Detect which cell encompasses the target text, then output its (x, y) center coordinate. 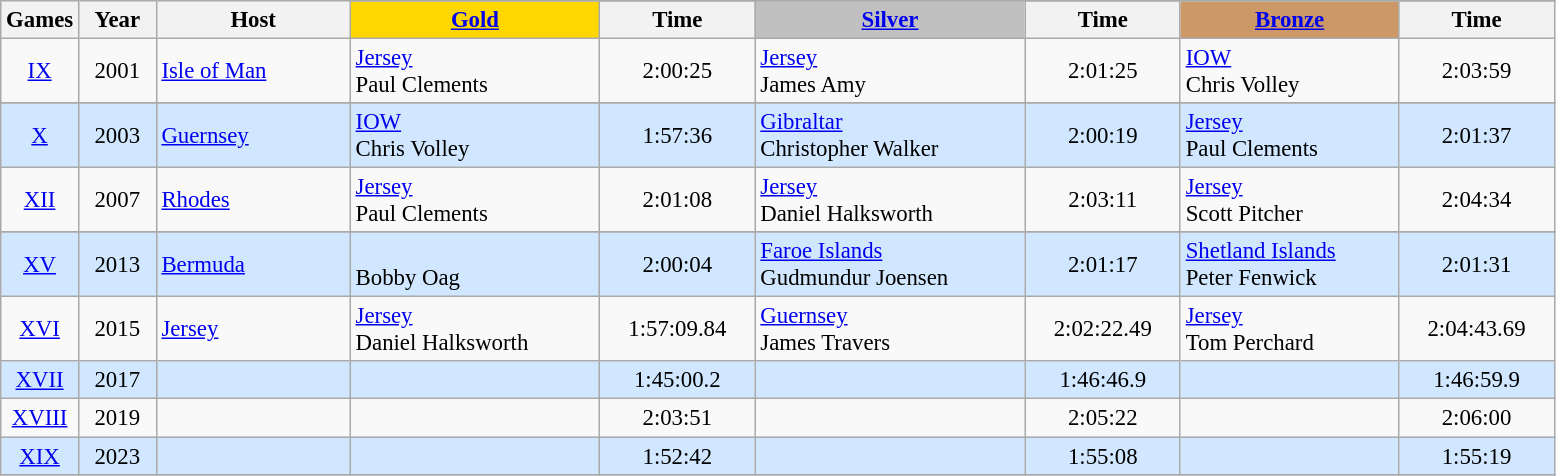
IX (40, 72)
XV (40, 264)
Guernsey James Travers (890, 330)
2:01:31 (1476, 264)
XVII (40, 381)
Gold (474, 20)
2013 (117, 264)
2:05:22 (1102, 418)
Jersey Tom Perchard (1289, 330)
Bobby Oag (474, 264)
2:04:34 (1476, 200)
2023 (117, 456)
XII (40, 200)
X (40, 136)
1:55:08 (1102, 456)
Silver (890, 20)
Bermuda (253, 264)
2:02:22.49 (1102, 330)
1:57:09.84 (678, 330)
2:03:59 (1476, 72)
Games (40, 20)
XVI (40, 330)
1:45:00.2 (678, 381)
1:52:42 (678, 456)
2:04:43.69 (1476, 330)
Jersey Scott Pitcher (1289, 200)
Year (117, 20)
2:03:51 (678, 418)
2017 (117, 381)
Host (253, 20)
2:01:37 (1476, 136)
1:55:19 (1476, 456)
XVIII (40, 418)
Jersey (253, 330)
Bronze (1289, 20)
2:00:19 (1102, 136)
Isle of Man (253, 72)
2:01:17 (1102, 264)
2:01:08 (678, 200)
2019 (117, 418)
2015 (117, 330)
1:57:36 (678, 136)
2003 (117, 136)
1:46:59.9 (1476, 381)
2:03:11 (1102, 200)
Guernsey (253, 136)
Gibraltar Christopher Walker (890, 136)
2:00:25 (678, 72)
2007 (117, 200)
1:46:46.9 (1102, 381)
2001 (117, 72)
Faroe Islands Gudmundur Joensen (890, 264)
2:06:00 (1476, 418)
2:01:25 (1102, 72)
Jersey James Amy (890, 72)
Shetland Islands Peter Fenwick (1289, 264)
2:00:04 (678, 264)
Rhodes (253, 200)
XIX (40, 456)
